From the cell containing the given text, extract its center point as (x, y) coordinate. 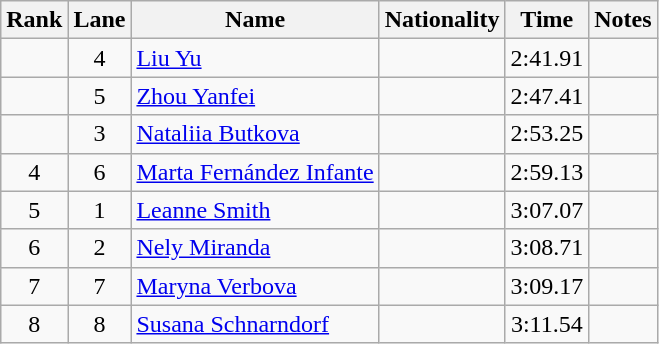
2:59.13 (547, 172)
1 (100, 210)
3:09.17 (547, 286)
Nely Miranda (255, 248)
Nationality (442, 20)
Maryna Verbova (255, 286)
Susana Schnarndorf (255, 324)
2 (100, 248)
Liu Yu (255, 58)
2:53.25 (547, 134)
Lane (100, 20)
3:08.71 (547, 248)
Marta Fernández Infante (255, 172)
3 (100, 134)
Rank (34, 20)
3:07.07 (547, 210)
2:47.41 (547, 96)
3:11.54 (547, 324)
Nataliia Butkova (255, 134)
Leanne Smith (255, 210)
Zhou Yanfei (255, 96)
Time (547, 20)
Name (255, 20)
2:41.91 (547, 58)
Notes (623, 20)
